Search for the cell housing the specified text and yield its [X, Y] center coordinate. 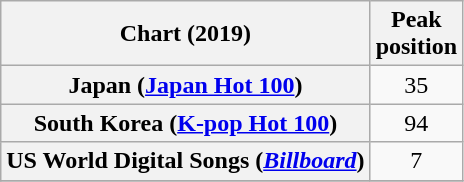
7 [416, 161]
35 [416, 85]
Chart (2019) [186, 34]
Japan (Japan Hot 100) [186, 85]
South Korea (K-pop Hot 100) [186, 123]
US World Digital Songs (Billboard) [186, 161]
94 [416, 123]
Peakposition [416, 34]
